Return the [x, y] coordinate for the center point of the cell that contains the specified text.  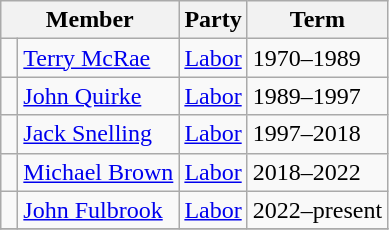
1970–1989 [317, 58]
Jack Snelling [98, 134]
Terry McRae [98, 58]
Party [213, 20]
1989–1997 [317, 96]
Michael Brown [98, 172]
John Quirke [98, 96]
John Fulbrook [98, 210]
1997–2018 [317, 134]
Term [317, 20]
Member [90, 20]
2018–2022 [317, 172]
2022–present [317, 210]
